For the text-containing cell, return its midpoint in [X, Y] coordinate format. 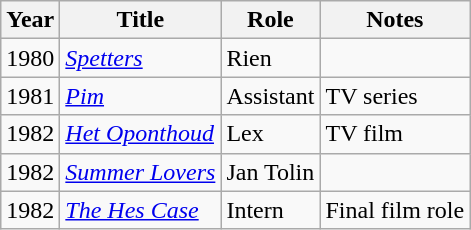
Role [270, 20]
1980 [30, 58]
Rien [270, 58]
Pim [140, 96]
Summer Lovers [140, 172]
Final film role [395, 210]
TV series [395, 96]
Intern [270, 210]
1981 [30, 96]
Jan Tolin [270, 172]
TV film [395, 134]
Year [30, 20]
Lex [270, 134]
The Hes Case [140, 210]
Assistant [270, 96]
Spetters [140, 58]
Title [140, 20]
Notes [395, 20]
Het Oponthoud [140, 134]
